Return the [X, Y] coordinate for the center point of the cell that contains the specified text.  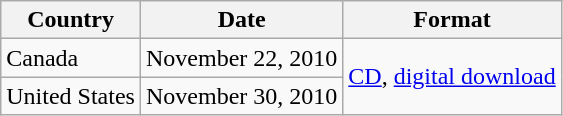
CD, digital download [452, 77]
United States [71, 96]
Date [241, 20]
Country [71, 20]
November 30, 2010 [241, 96]
November 22, 2010 [241, 58]
Canada [71, 58]
Format [452, 20]
